Scan for the cell matching the given text and deliver its [x, y] coordinate at center. 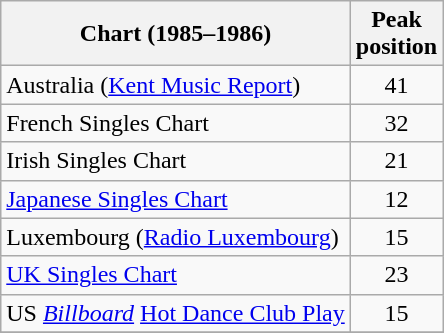
23 [396, 275]
Peakposition [396, 34]
41 [396, 85]
Irish Singles Chart [176, 161]
21 [396, 161]
Chart (1985–1986) [176, 34]
12 [396, 199]
Luxembourg (Radio Luxembourg) [176, 237]
UK Singles Chart [176, 275]
French Singles Chart [176, 123]
32 [396, 123]
US Billboard Hot Dance Club Play [176, 313]
Australia (Kent Music Report) [176, 85]
Japanese Singles Chart [176, 199]
